Search for the cell housing the specified text and yield its (X, Y) center coordinate. 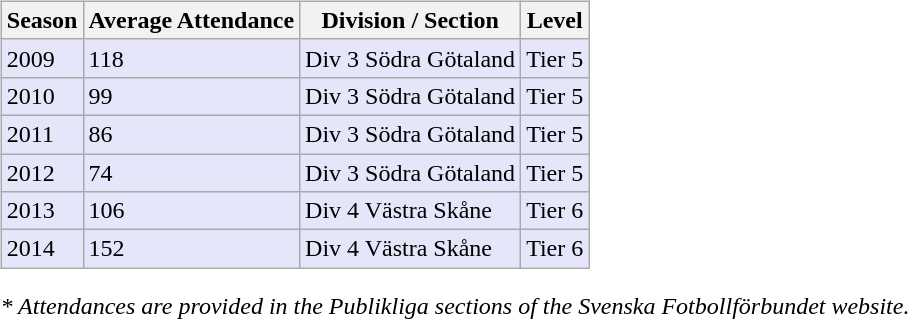
Division / Section (410, 20)
2010 (42, 96)
Average Attendance (192, 20)
Level (555, 20)
2011 (42, 134)
Season (42, 20)
2013 (42, 211)
106 (192, 211)
152 (192, 249)
2009 (42, 58)
118 (192, 58)
2014 (42, 249)
2012 (42, 173)
86 (192, 134)
99 (192, 96)
74 (192, 173)
